Extract the (X, Y) coordinate from the center of the cell holding the provided text.  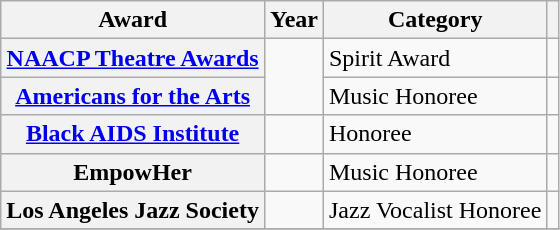
Los Angeles Jazz Society (133, 210)
Americans for the Arts (133, 96)
Honoree (434, 134)
Category (434, 20)
Year (294, 20)
Black AIDS Institute (133, 134)
Jazz Vocalist Honoree (434, 210)
EmpowHer (133, 172)
NAACP Theatre Awards (133, 58)
Spirit Award (434, 58)
Award (133, 20)
